Detect which cell encompasses the target text, then output its (x, y) center coordinate. 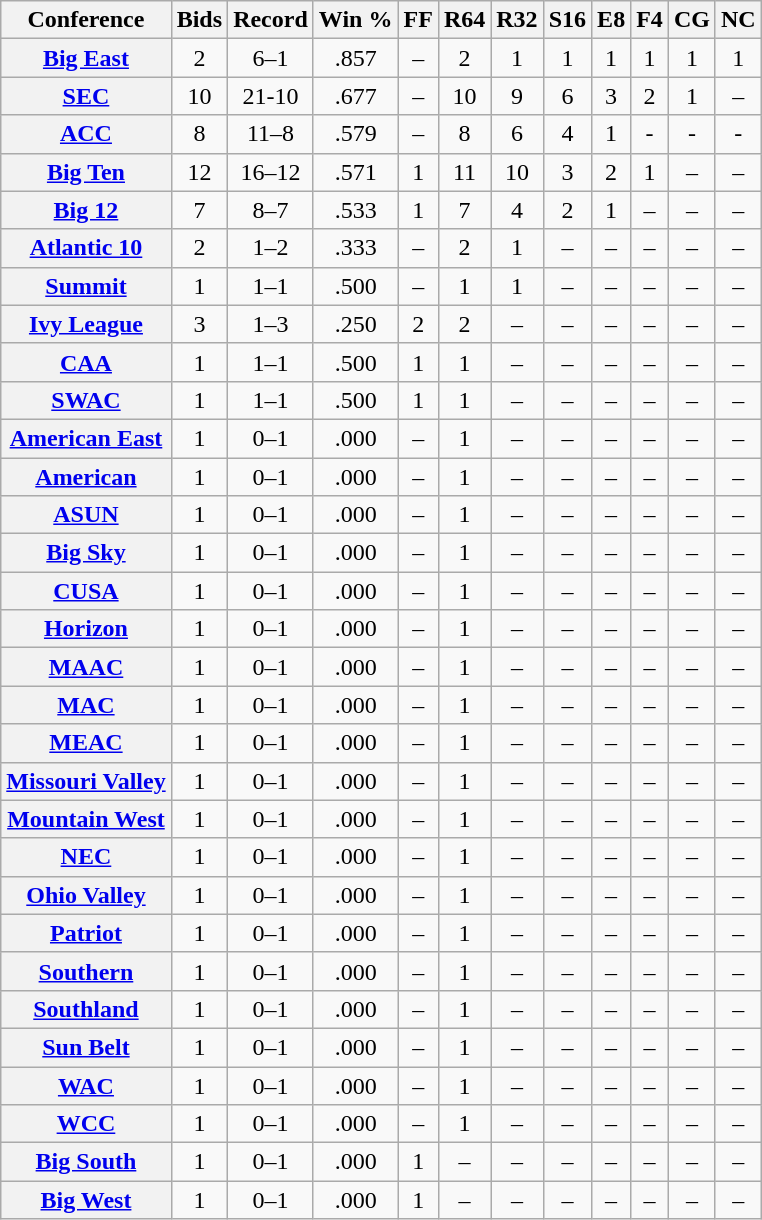
Sun Belt (86, 1047)
Big East (86, 58)
1–3 (271, 324)
SWAC (86, 400)
Mountain West (86, 819)
Missouri Valley (86, 781)
11–8 (271, 134)
FF (418, 20)
NC (738, 20)
S16 (567, 20)
.250 (356, 324)
MEAC (86, 743)
Big 12 (86, 210)
9 (517, 96)
American (86, 477)
8–7 (271, 210)
NEC (86, 857)
CUSA (86, 591)
Record (271, 20)
Southern (86, 971)
MAC (86, 705)
American East (86, 438)
Big Ten (86, 172)
Win % (356, 20)
12 (199, 172)
21-10 (271, 96)
.857 (356, 58)
.533 (356, 210)
Horizon (86, 629)
MAAC (86, 667)
Ohio Valley (86, 895)
Big South (86, 1162)
SEC (86, 96)
.579 (356, 134)
CG (692, 20)
F4 (650, 20)
Patriot (86, 933)
R64 (464, 20)
WAC (86, 1085)
Southland (86, 1009)
Conference (86, 20)
ASUN (86, 515)
16–12 (271, 172)
CAA (86, 362)
.333 (356, 248)
E8 (612, 20)
6–1 (271, 58)
ACC (86, 134)
1–2 (271, 248)
Big Sky (86, 553)
R32 (517, 20)
Ivy League (86, 324)
Atlantic 10 (86, 248)
Bids (199, 20)
.571 (356, 172)
WCC (86, 1124)
Big West (86, 1200)
11 (464, 172)
Summit (86, 286)
.677 (356, 96)
